Find where the given text appears and provide that cell's center as (x, y) coordinate. 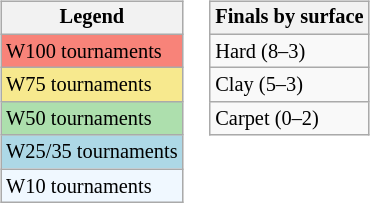
Carpet (0–2) (289, 119)
W50 tournaments (92, 119)
Legend (92, 18)
Hard (8–3) (289, 51)
W100 tournaments (92, 51)
W75 tournaments (92, 85)
W10 tournaments (92, 186)
Finals by surface (289, 18)
W25/35 tournaments (92, 152)
Clay (5–3) (289, 85)
